Pinpoint the cell where the given text exists, returning its (X, Y) midpoint coordinate. 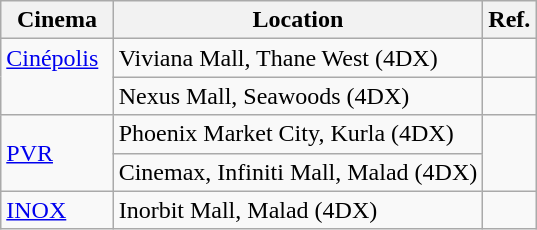
PVR (57, 153)
Location (298, 20)
Cinema (57, 20)
Cinépolis (57, 77)
Cinemax, Infiniti Mall, Malad (4DX) (298, 172)
Nexus Mall, Seawoods (4DX) (298, 96)
Ref. (510, 20)
Inorbit Mall, Malad (4DX) (298, 210)
Phoenix Market City, Kurla (4DX) (298, 134)
Viviana Mall, Thane West (4DX) (298, 58)
INOX (57, 210)
